Return (x, y) of the center of cell containing provided text 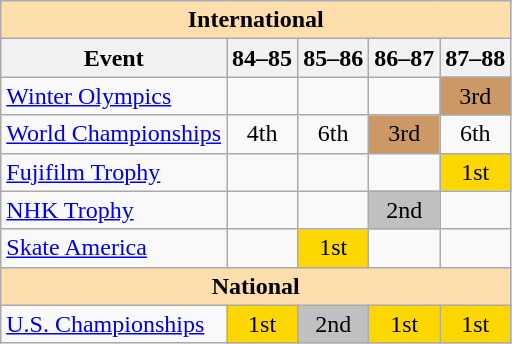
NHK Trophy (114, 210)
National (256, 286)
86–87 (404, 58)
International (256, 20)
84–85 (262, 58)
Event (114, 58)
U.S. Championships (114, 324)
Fujifilm Trophy (114, 172)
Skate America (114, 248)
4th (262, 134)
Winter Olympics (114, 96)
World Championships (114, 134)
85–86 (334, 58)
87–88 (476, 58)
